Output the (X, Y) coordinate of the center of the cell containing the given text.  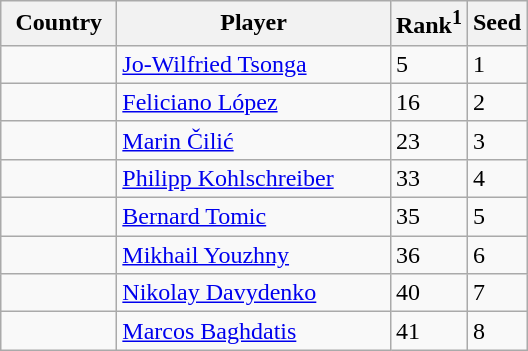
2 (496, 102)
Bernard Tomic (254, 217)
Feliciano López (254, 102)
Seed (496, 24)
23 (428, 140)
Philipp Kohlschreiber (254, 178)
Marcos Baghdatis (254, 331)
Rank1 (428, 24)
7 (496, 293)
6 (496, 255)
Player (254, 24)
35 (428, 217)
3 (496, 140)
1 (496, 64)
41 (428, 331)
Mikhail Youzhny (254, 255)
8 (496, 331)
33 (428, 178)
Nikolay Davydenko (254, 293)
40 (428, 293)
4 (496, 178)
36 (428, 255)
Country (59, 24)
Jo-Wilfried Tsonga (254, 64)
16 (428, 102)
Marin Čilić (254, 140)
